Extract the [X, Y] coordinate from the center of the cell holding the provided text.  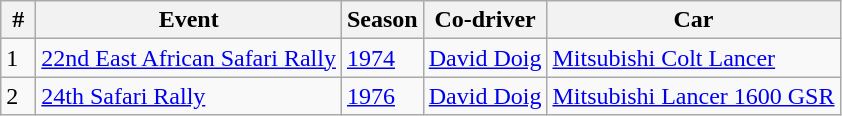
2 [18, 96]
Mitsubishi Lancer 1600 GSR [694, 96]
22nd East African Safari Rally [189, 58]
1974 [382, 58]
Co-driver [485, 20]
Car [694, 20]
24th Safari Rally [189, 96]
Event [189, 20]
Season [382, 20]
1 [18, 58]
# [18, 20]
1976 [382, 96]
Mitsubishi Colt Lancer [694, 58]
